Identify which cell holds the provided text, then report its (x, y) central coordinate. 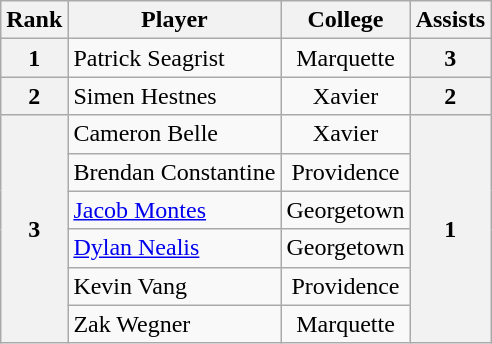
Cameron Belle (174, 134)
College (346, 20)
Zak Wegner (174, 324)
Assists (450, 20)
Simen Hestnes (174, 96)
Brendan Constantine (174, 172)
Player (174, 20)
Jacob Montes (174, 210)
Kevin Vang (174, 286)
Patrick Seagrist (174, 58)
Rank (34, 20)
Dylan Nealis (174, 248)
